Pinpoint the cell where the given text exists, returning its (x, y) midpoint coordinate. 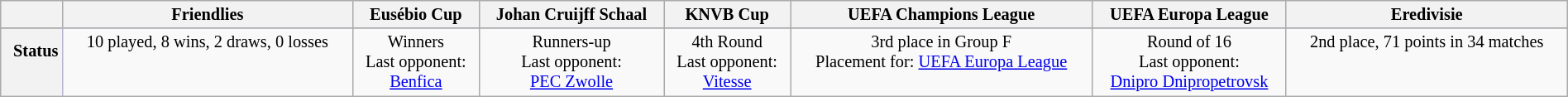
Friendlies (207, 14)
KNVB Cup (728, 14)
2nd place, 71 points in 34 matches (1427, 62)
4th RoundLast opponent:Vitesse (728, 62)
Johan Cruijff Schaal (571, 14)
Round of 16Last opponent:Dnipro Dnipropetrovsk (1189, 62)
UEFA Europa League (1189, 14)
Eusébio Cup (415, 14)
3rd place in Group FPlacement for: UEFA Europa League (941, 62)
Eredivisie (1427, 14)
Runners-upLast opponent:PEC Zwolle (571, 62)
WinnersLast opponent:Benfica (415, 62)
UEFA Champions League (941, 14)
10 played, 8 wins, 2 draws, 0 losses (207, 62)
Status (31, 62)
